Search for the cell housing the specified text and yield its (x, y) center coordinate. 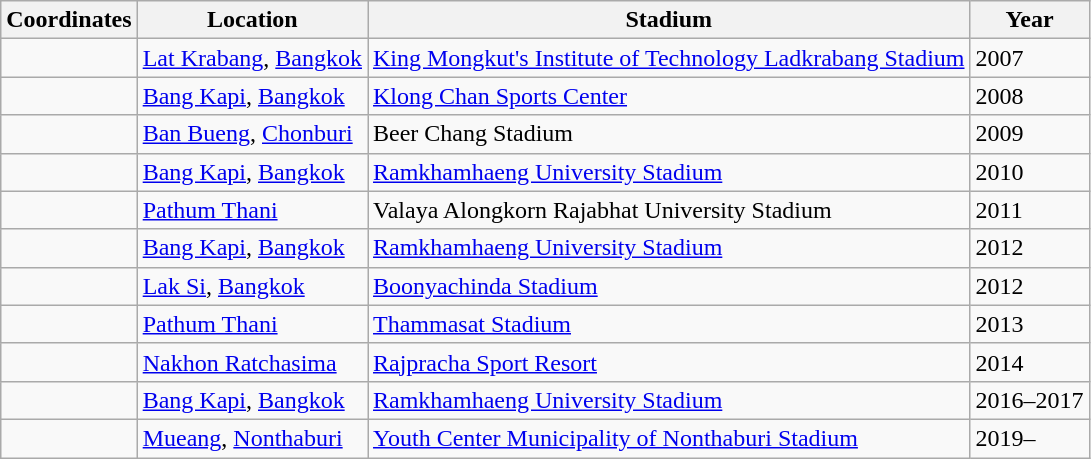
2014 (1030, 362)
Rajpracha Sport Resort (670, 362)
Lat Krabang, Bangkok (252, 58)
Lak Si, Bangkok (252, 286)
Ban Bueng, Chonburi (252, 134)
Location (252, 20)
2016–2017 (1030, 400)
Boonyachinda Stadium (670, 286)
King Mongkut's Institute of Technology Ladkrabang Stadium (670, 58)
2010 (1030, 172)
2013 (1030, 324)
Thammasat Stadium (670, 324)
Klong Chan Sports Center (670, 96)
Coordinates (69, 20)
Youth Center Municipality of Nonthaburi Stadium (670, 438)
Nakhon Ratchasima (252, 362)
2019– (1030, 438)
Valaya Alongkorn Rajabhat University Stadium (670, 210)
2007 (1030, 58)
Stadium (670, 20)
2011 (1030, 210)
2008 (1030, 96)
Mueang, Nonthaburi (252, 438)
2009 (1030, 134)
Year (1030, 20)
Beer Chang Stadium (670, 134)
